Scan for the cell matching the given text and deliver its [X, Y] coordinate at center. 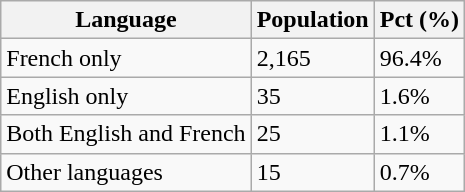
25 [312, 134]
Other languages [126, 172]
1.1% [419, 134]
0.7% [419, 172]
Both English and French [126, 134]
15 [312, 172]
English only [126, 96]
35 [312, 96]
2,165 [312, 58]
1.6% [419, 96]
Language [126, 20]
French only [126, 58]
96.4% [419, 58]
Pct (%) [419, 20]
Population [312, 20]
